Extract the [X, Y] coordinate from the center of the cell holding the provided text.  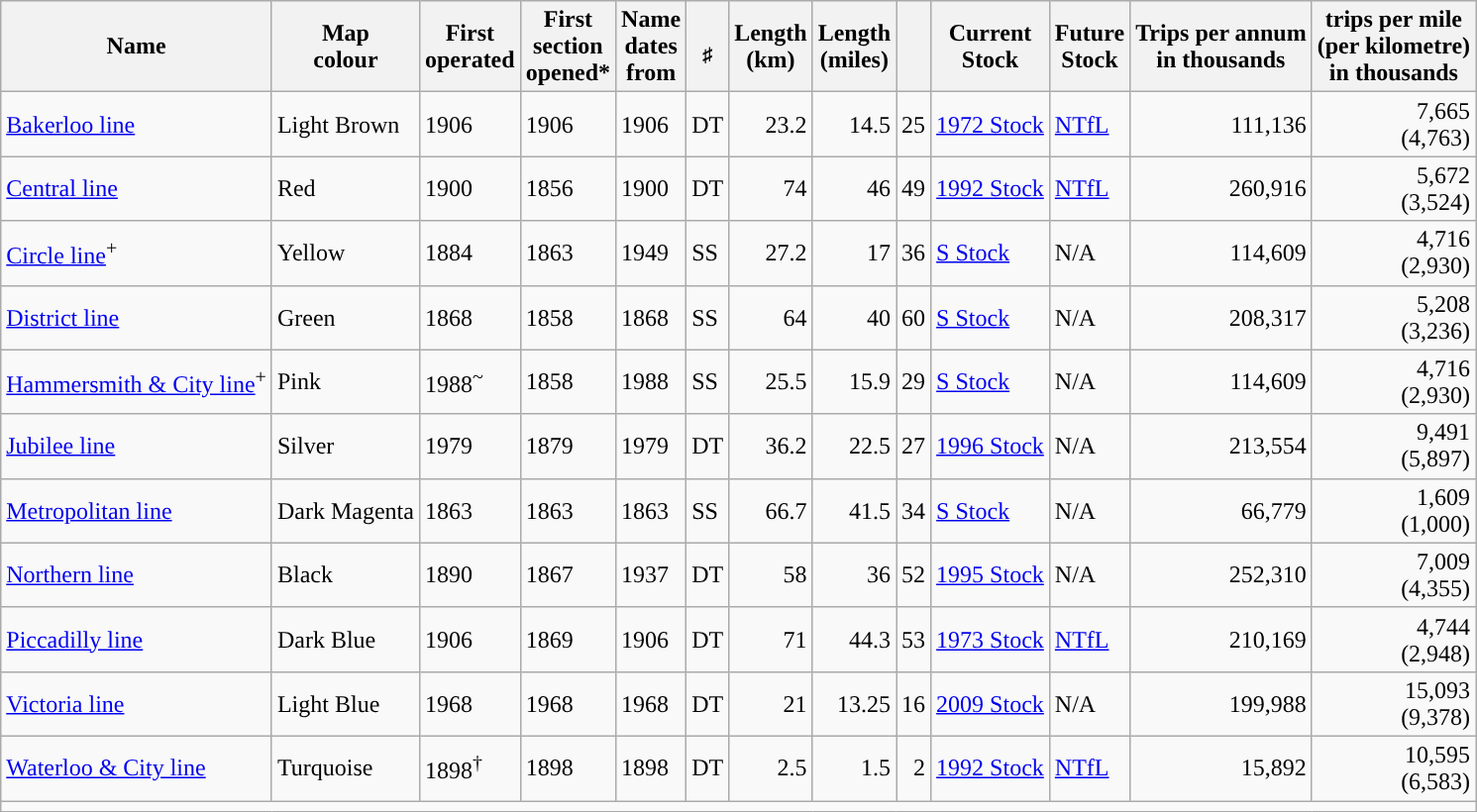
1988 [652, 382]
1973 Stock [991, 640]
1856 [568, 188]
2.5 [771, 768]
58 [771, 574]
Metropolitan line [137, 511]
52 [913, 574]
208,317 [1221, 317]
Dark Magenta [345, 511]
23.2 [771, 125]
District line [137, 317]
71 [771, 640]
Piccadilly line [137, 640]
Bakerloo line [137, 125]
1879 [568, 446]
40 [854, 317]
Length(km) [771, 47]
Firstoperated [470, 47]
49 [913, 188]
5,672(3,524) [1393, 188]
Hammersmith & City line+ [137, 382]
2009 Stock [991, 703]
199,988 [1221, 703]
14.5 [854, 125]
16 [913, 703]
Red [345, 188]
36.2 [771, 446]
15,093(9,378) [1393, 703]
25 [913, 125]
Black [345, 574]
FutureStock [1090, 47]
252,310 [1221, 574]
111,136 [1221, 125]
1972 Stock [991, 125]
Victoria line [137, 703]
Green [345, 317]
66,779 [1221, 511]
213,554 [1221, 446]
1988~ [470, 382]
210,169 [1221, 640]
1898† [470, 768]
29 [913, 382]
64 [771, 317]
1869 [568, 640]
Turquoise [345, 768]
27 [913, 446]
25.5 [771, 382]
7,009(4,355) [1393, 574]
7,665(4,763) [1393, 125]
Dark Blue [345, 640]
1949 [652, 254]
Firstsectionopened* [568, 47]
34 [913, 511]
74 [771, 188]
60 [913, 317]
9,491(5,897) [1393, 446]
♯ [707, 47]
13.25 [854, 703]
1884 [470, 254]
17 [854, 254]
Name [137, 47]
22.5 [854, 446]
Jubilee line [137, 446]
1995 Stock [991, 574]
CurrentStock [991, 47]
Trips per annumin thousands [1221, 47]
1937 [652, 574]
53 [913, 640]
1867 [568, 574]
Central line [137, 188]
46 [854, 188]
21 [771, 703]
1.5 [854, 768]
15.9 [854, 382]
1890 [470, 574]
Silver [345, 446]
Pink [345, 382]
Northern line [137, 574]
15,892 [1221, 768]
2 [913, 768]
66.7 [771, 511]
44.3 [854, 640]
Light Blue [345, 703]
1,609(1,000) [1393, 511]
1996 Stock [991, 446]
4,744(2,948) [1393, 640]
41.5 [854, 511]
Circle line+ [137, 254]
Light Brown [345, 125]
Waterloo & City line [137, 768]
trips per mile(per kilometre)in thousands [1393, 47]
5,208(3,236) [1393, 317]
10,595(6,583) [1393, 768]
Yellow [345, 254]
Length(miles) [854, 47]
260,916 [1221, 188]
Mapcolour [345, 47]
Namedatesfrom [652, 47]
27.2 [771, 254]
